Return the [X, Y] coordinate for the center point of the cell that contains the specified text.  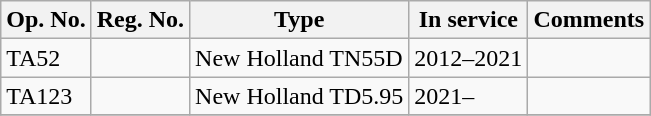
2021– [468, 96]
Op. No. [46, 20]
TA123 [46, 96]
Type [300, 20]
New Holland TN55D [300, 58]
Comments [589, 20]
Reg. No. [140, 20]
2012–2021 [468, 58]
New Holland TD5.95 [300, 96]
TA52 [46, 58]
In service [468, 20]
